Scan for the cell matching the given text and deliver its (x, y) coordinate at center. 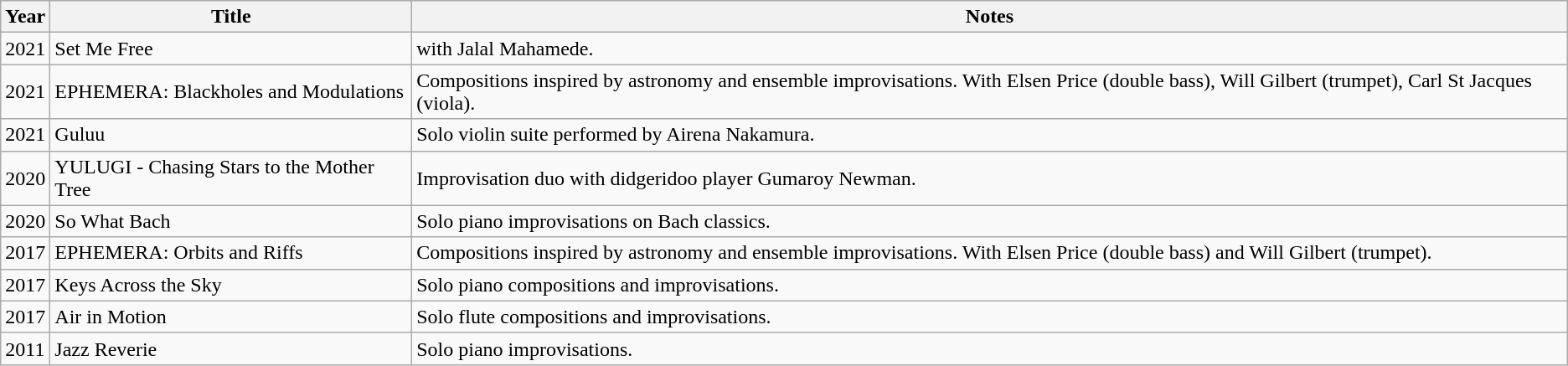
EPHEMERA: Orbits and Riffs (231, 253)
Title (231, 17)
Compositions inspired by astronomy and ensemble improvisations. With Elsen Price (double bass), Will Gilbert (trumpet), Carl St Jacques (viola). (990, 92)
with Jalal Mahamede. (990, 49)
Year (25, 17)
So What Bach (231, 221)
2011 (25, 348)
Air in Motion (231, 317)
Compositions inspired by astronomy and ensemble improvisations. With Elsen Price (double bass) and Will Gilbert (trumpet). (990, 253)
Solo piano improvisations. (990, 348)
Guluu (231, 135)
Solo piano improvisations on Bach classics. (990, 221)
YULUGI - Chasing Stars to the Mother Tree (231, 178)
Solo flute compositions and improvisations. (990, 317)
Solo piano compositions and improvisations. (990, 285)
Jazz Reverie (231, 348)
Solo violin suite performed by Airena Nakamura. (990, 135)
Improvisation duo with didgeridoo player Gumaroy Newman. (990, 178)
EPHEMERA: Blackholes and Modulations (231, 92)
Keys Across the Sky (231, 285)
Notes (990, 17)
Set Me Free (231, 49)
